Provide the (X, Y) coordinate of the cell's center where the given text is located.  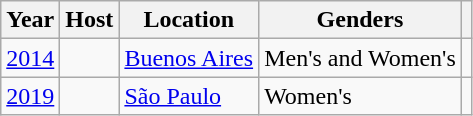
Location (189, 20)
Genders (360, 20)
Year (30, 20)
2019 (30, 96)
São Paulo (189, 96)
Women's (360, 96)
Host (90, 20)
2014 (30, 58)
Buenos Aires (189, 58)
Men's and Women's (360, 58)
